Extract the (X, Y) coordinate from the center of the cell holding the provided text.  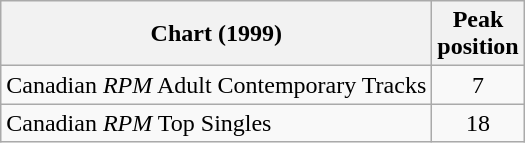
18 (478, 123)
Peakposition (478, 34)
7 (478, 85)
Chart (1999) (216, 34)
Canadian RPM Top Singles (216, 123)
Canadian RPM Adult Contemporary Tracks (216, 85)
